Return [X, Y] of the center of cell containing provided text 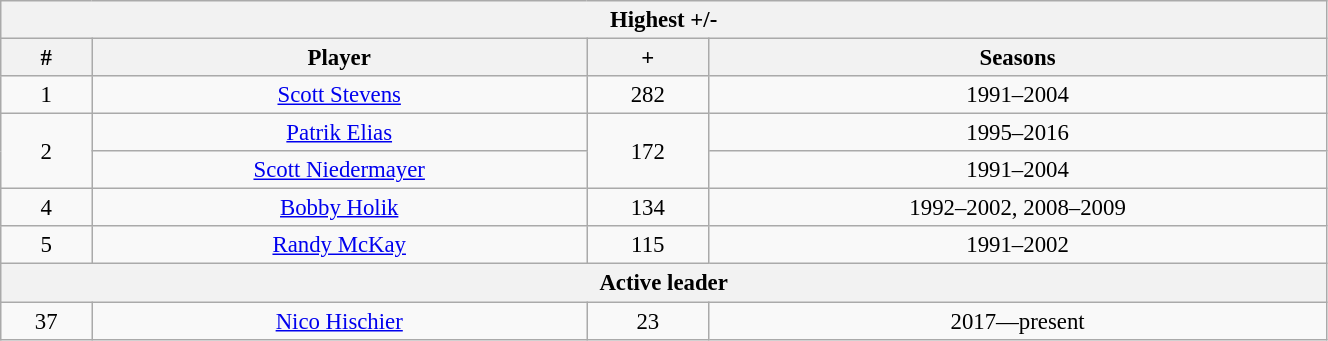
23 [648, 321]
134 [648, 208]
1 [46, 95]
4 [46, 208]
Scott Niedermayer [340, 170]
Patrik Elias [340, 133]
115 [648, 245]
37 [46, 321]
Nico Hischier [340, 321]
172 [648, 152]
1991–2002 [1018, 245]
Player [340, 58]
Active leader [664, 283]
+ [648, 58]
# [46, 58]
2 [46, 152]
Randy McKay [340, 245]
Bobby Holik [340, 208]
1995–2016 [1018, 133]
Seasons [1018, 58]
2017—present [1018, 321]
1992–2002, 2008–2009 [1018, 208]
Scott Stevens [340, 95]
5 [46, 245]
Highest +/- [664, 20]
282 [648, 95]
